From the cell containing the given text, extract its center point as (X, Y) coordinate. 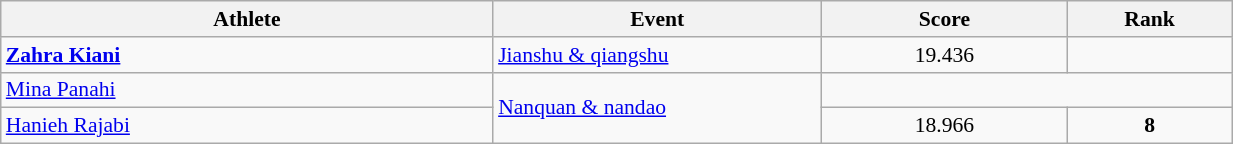
19.436 (944, 55)
Score (944, 19)
Nanquan & nandao (657, 108)
Rank (1149, 19)
18.966 (944, 126)
Jianshu & qiangshu (657, 55)
Zahra Kiani (247, 55)
Hanieh Rajabi (247, 126)
Event (657, 19)
Mina Panahi (247, 90)
Athlete (247, 19)
8 (1149, 126)
